Return the (x, y) coordinate for the center point of the cell that contains the specified text.  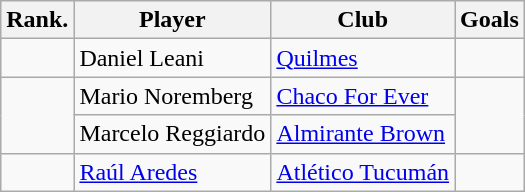
Marcelo Reggiardo (172, 134)
Daniel Leani (172, 58)
Raúl Aredes (172, 172)
Almirante Brown (363, 134)
Atlético Tucumán (363, 172)
Chaco For Ever (363, 96)
Rank. (38, 20)
Mario Noremberg (172, 96)
Player (172, 20)
Goals (490, 20)
Club (363, 20)
Quilmes (363, 58)
